From the cell containing the given text, extract its center point as (x, y) coordinate. 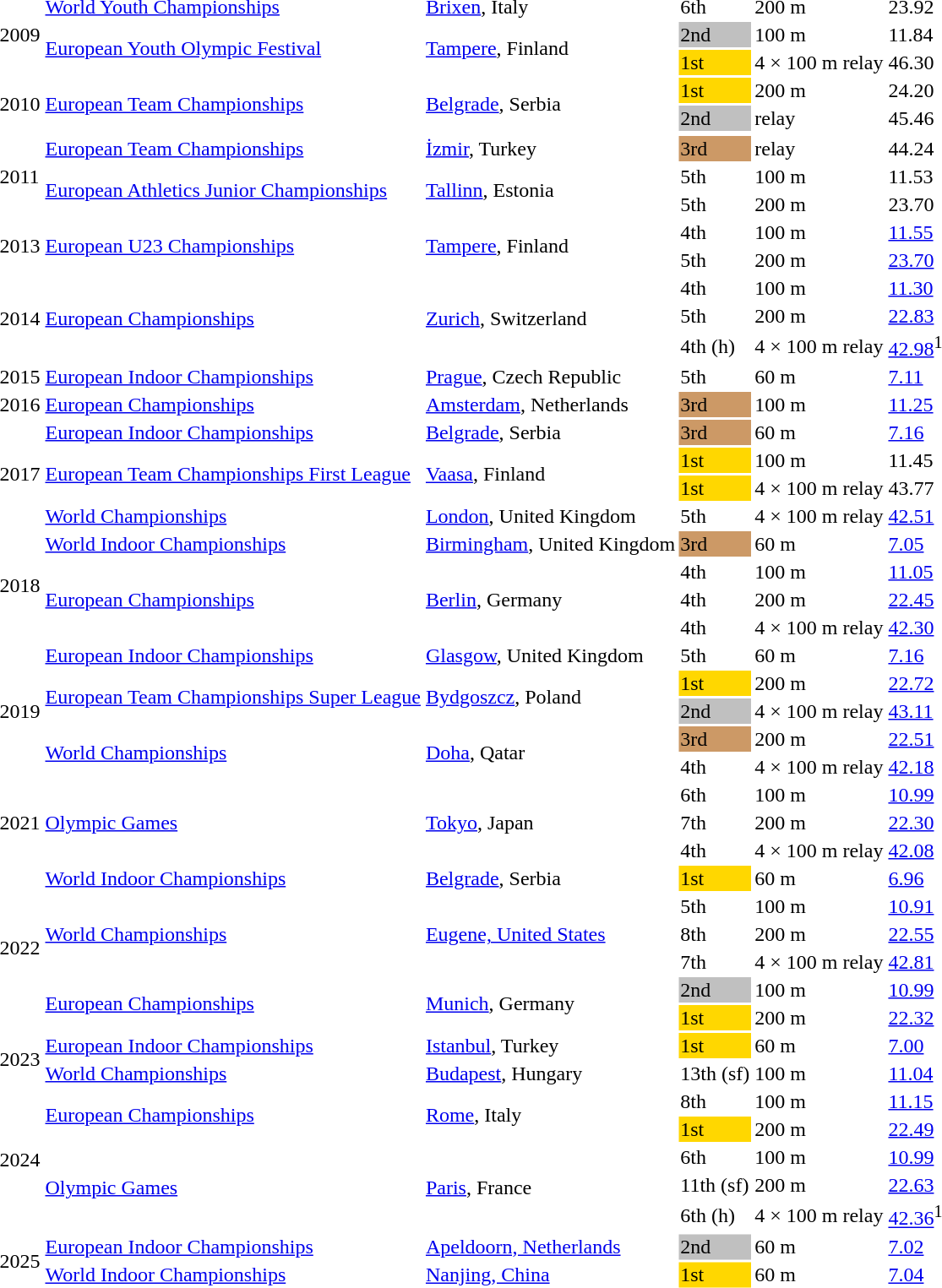
Glasgow, United Kingdom (550, 655)
4th (h) (715, 346)
Eugene, United States (550, 934)
Tokyo, Japan (550, 823)
Tallinn, Estonia (550, 191)
Amsterdam, Netherlands (550, 405)
6th (h) (715, 1215)
Nanjing, China (550, 1274)
Istanbul, Turkey (550, 1046)
Prague, Czech Republic (550, 377)
Bydgoszcz, Poland (550, 698)
European Team Championships First League (233, 475)
Apeldoorn, Netherlands (550, 1247)
Paris, France (550, 1187)
Birmingham, United Kingdom (550, 544)
11th (sf) (715, 1185)
Budapest, Hungary (550, 1073)
13th (sf) (715, 1073)
European Team Championships Super League (233, 698)
Doha, Qatar (550, 753)
European U23 Championships (233, 247)
Berlin, Germany (550, 600)
London, United Kingdom (550, 516)
Vaasa, Finland (550, 475)
İzmir, Turkey (550, 149)
European Youth Olympic Festival (233, 49)
Rome, Italy (550, 1115)
Munich, Germany (550, 1003)
Zurich, Switzerland (550, 318)
European Athletics Junior Championships (233, 191)
